Pinpoint the cell where the given text exists, returning its [X, Y] midpoint coordinate. 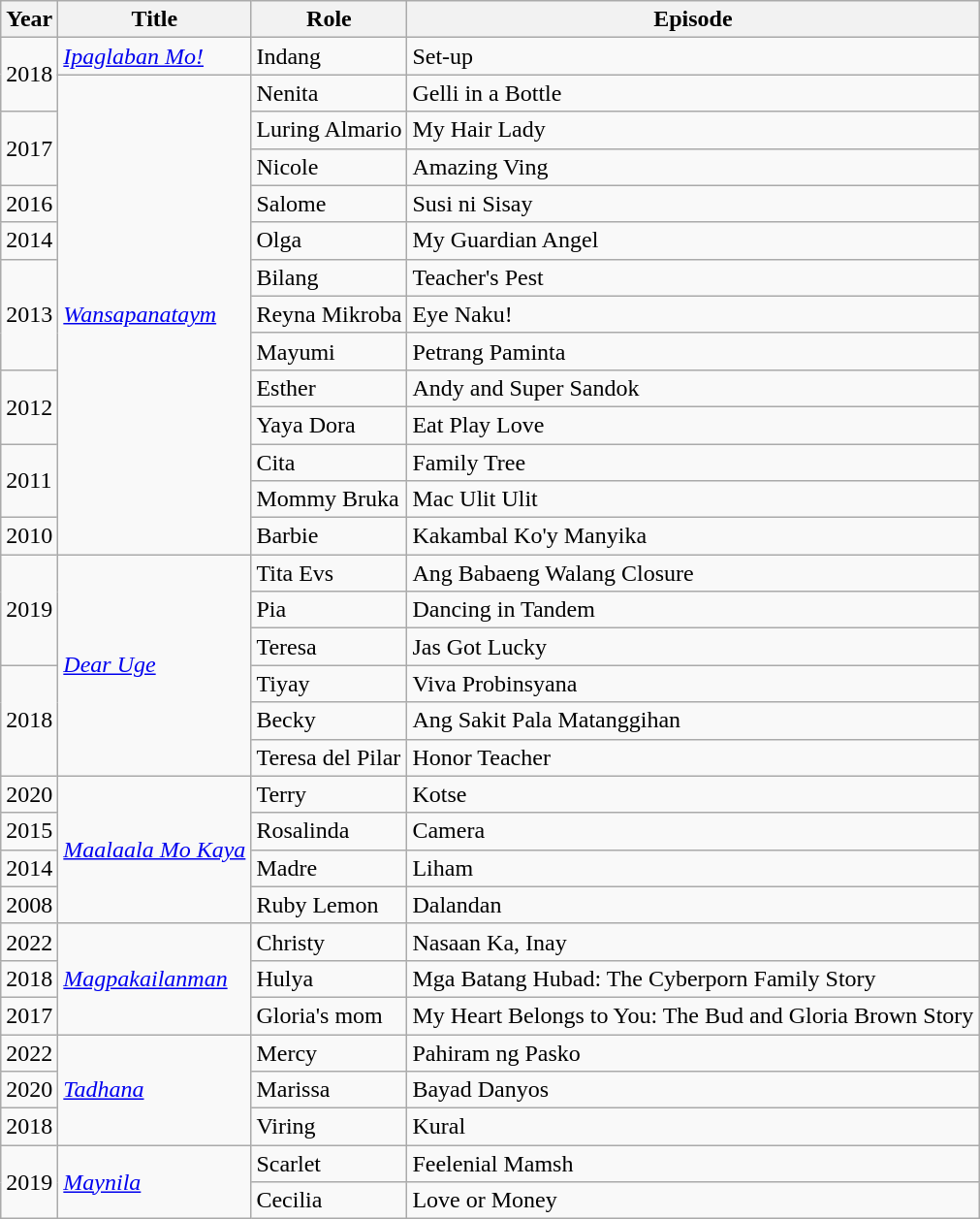
Dancing in Tandem [693, 610]
Dalandan [693, 905]
Cecilia [330, 1201]
Marissa [330, 1090]
Viva Probinsyana [693, 684]
Pahiram ng Pasko [693, 1052]
Reyna Mikroba [330, 314]
Scarlet [330, 1164]
Camera [693, 831]
Tita Evs [330, 573]
Becky [330, 721]
Ruby Lemon [330, 905]
Nenita [330, 93]
My Hair Lady [693, 130]
2016 [29, 204]
Madre [330, 868]
Eye Naku! [693, 314]
2008 [29, 905]
2012 [29, 406]
Kotse [693, 794]
Title [155, 19]
Tadhana [155, 1089]
Christy [330, 942]
2015 [29, 831]
Mac Ulit Ulit [693, 499]
Set-up [693, 56]
Mga Batang Hubad: The Cyberporn Family Story [693, 978]
My Heart Belongs to You: The Bud and Gloria Brown Story [693, 1015]
Mayumi [330, 351]
Family Tree [693, 463]
Gloria's mom [330, 1015]
Kural [693, 1127]
Episode [693, 19]
Tiyay [330, 684]
Nasaan Ka, Inay [693, 942]
Teresa [330, 647]
2013 [29, 314]
Kakambal Ko'y Manyika [693, 536]
Role [330, 19]
Jas Got Lucky [693, 647]
Barbie [330, 536]
Wansapanataym [155, 314]
Petrang Paminta [693, 351]
Ang Babaeng Walang Closure [693, 573]
Bilang [330, 277]
Magpakailanman [155, 978]
Yaya Dora [330, 425]
Dear Uge [155, 665]
Rosalinda [330, 831]
Luring Almario [330, 130]
Terry [330, 794]
Year [29, 19]
Hulya [330, 978]
Love or Money [693, 1201]
Teacher's Pest [693, 277]
Olga [330, 241]
Feelenial Mamsh [693, 1164]
Mommy Bruka [330, 499]
Andy and Super Sandok [693, 388]
Honor Teacher [693, 757]
Teresa del Pilar [330, 757]
Pia [330, 610]
My Guardian Angel [693, 241]
Susi ni Sisay [693, 204]
Amazing Ving [693, 167]
Ipaglaban Mo! [155, 56]
Eat Play Love [693, 425]
Esther [330, 388]
Ang Sakit Pala Matanggihan [693, 721]
Cita [330, 463]
Liham [693, 868]
Bayad Danyos [693, 1090]
Viring [330, 1127]
Nicole [330, 167]
Maynila [155, 1182]
2010 [29, 536]
Salome [330, 204]
Mercy [330, 1052]
Indang [330, 56]
2011 [29, 481]
Gelli in a Bottle [693, 93]
Maalaala Mo Kaya [155, 850]
